Detect which cell encompasses the target text, then output its (X, Y) center coordinate. 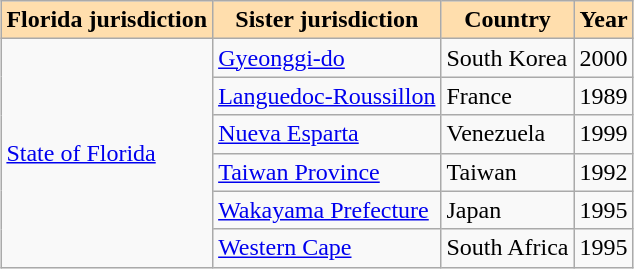
2000 (604, 58)
1989 (604, 96)
Taiwan Province (327, 172)
Sister jurisdiction (327, 20)
Florida jurisdiction (107, 20)
1999 (604, 134)
South Korea (508, 58)
Venezuela (508, 134)
Japan (508, 210)
South Africa (508, 248)
Gyeonggi-do (327, 58)
Country (508, 20)
Nueva Esparta (327, 134)
Year (604, 20)
Western Cape (327, 248)
State of Florida (107, 153)
Languedoc-Roussillon (327, 96)
Taiwan (508, 172)
Wakayama Prefecture (327, 210)
1992 (604, 172)
France (508, 96)
